Return the (X, Y) coordinate for the center point of the cell that contains the specified text.  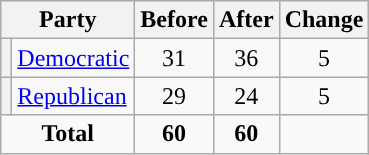
31 (174, 58)
Democratic (74, 58)
36 (246, 58)
Republican (74, 96)
Total (68, 134)
Before (174, 20)
Change (324, 20)
Party (68, 20)
24 (246, 96)
29 (174, 96)
After (246, 20)
